Provide the (x, y) coordinate of the cell's center where the given text is located.  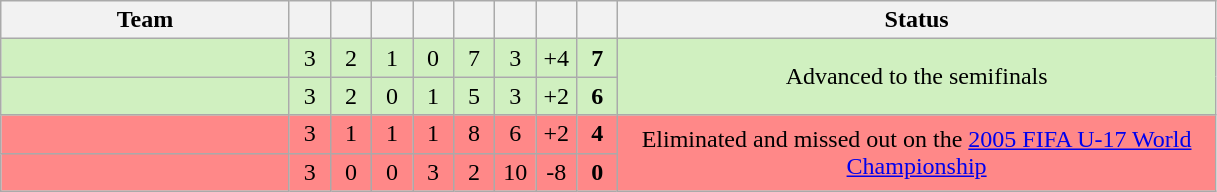
-8 (556, 172)
5 (474, 96)
Eliminated and missed out on the 2005 FIFA U-17 World Championship (917, 153)
Advanced to the semifinals (917, 77)
Team (146, 20)
+4 (556, 58)
Status (917, 20)
4 (598, 134)
8 (474, 134)
10 (516, 172)
